Identify which cell holds the provided text, then report its (x, y) central coordinate. 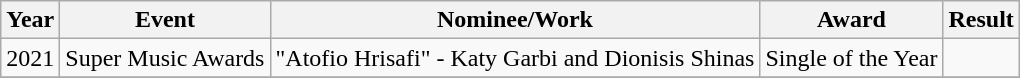
Nominee/Work (515, 20)
Result (981, 20)
Year (30, 20)
"Atofio Hrisafi" - Katy Garbi and Dionisis Shinas (515, 58)
Event (165, 20)
Award (852, 20)
Super Music Awards (165, 58)
2021 (30, 58)
Single of the Year (852, 58)
